Return the [x, y] coordinate for the center point of the cell that contains the specified text.  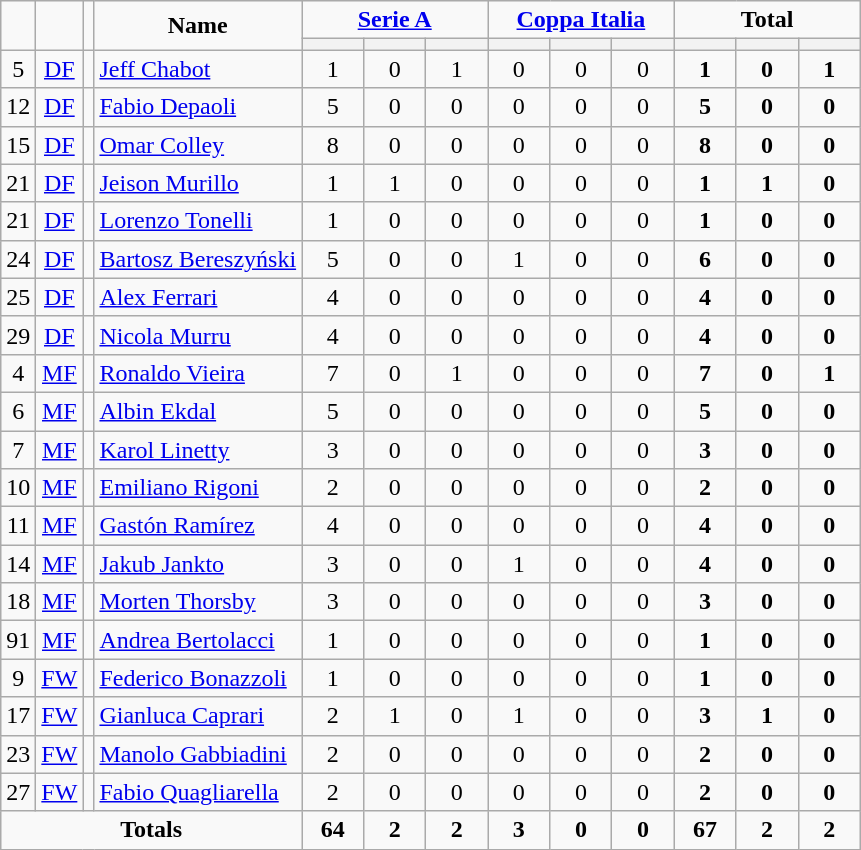
Gastón Ramírez [198, 526]
Coppa Italia [581, 20]
Jeff Chabot [198, 69]
25 [18, 297]
Andrea Bertolacci [198, 640]
Alex Ferrari [198, 297]
23 [18, 754]
24 [18, 259]
Manolo Gabbiadini [198, 754]
Morten Thorsby [198, 602]
Bartosz Bereszyński [198, 259]
Totals [152, 830]
Albin Ekdal [198, 411]
Name [198, 26]
10 [18, 488]
Nicola Murru [198, 335]
Jeison Murillo [198, 183]
Karol Linetty [198, 449]
29 [18, 335]
Ronaldo Vieira [198, 373]
Total [767, 20]
17 [18, 716]
Jakub Jankto [198, 564]
12 [18, 107]
14 [18, 564]
Lorenzo Tonelli [198, 221]
18 [18, 602]
Federico Bonazzoli [198, 678]
Fabio Depaoli [198, 107]
27 [18, 792]
64 [333, 830]
9 [18, 678]
11 [18, 526]
15 [18, 145]
Emiliano Rigoni [198, 488]
91 [18, 640]
67 [705, 830]
Fabio Quagliarella [198, 792]
Serie A [395, 20]
Gianluca Caprari [198, 716]
Omar Colley [198, 145]
